Capture the cell that displays the provided text and extract its (X, Y) central coordinate. 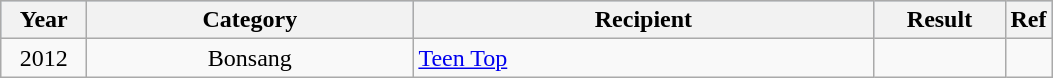
Bonsang (250, 58)
Ref (1028, 20)
Teen Top (644, 58)
Year (44, 20)
Category (250, 20)
Result (940, 20)
Recipient (644, 20)
2012 (44, 58)
